Search for the cell housing the specified text and yield its [X, Y] center coordinate. 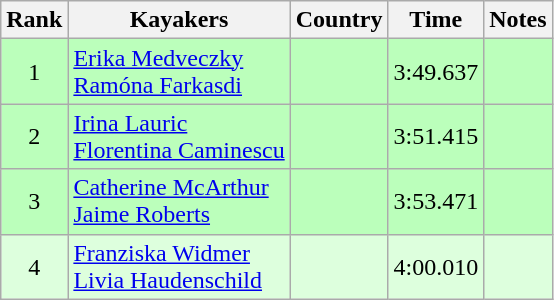
4 [34, 266]
Time [436, 20]
1 [34, 72]
Catherine McArthurJaime Roberts [179, 202]
Rank [34, 20]
Kayakers [179, 20]
Irina LauricFlorentina Caminescu [179, 136]
3:51.415 [436, 136]
3:49.637 [436, 72]
2 [34, 136]
Erika MedveczkyRamóna Farkasdi [179, 72]
Franziska WidmerLivia Haudenschild [179, 266]
3:53.471 [436, 202]
4:00.010 [436, 266]
3 [34, 202]
Notes [518, 20]
Country [339, 20]
